Determine the (X, Y) coordinate at the center of the cell enclosing the given text.  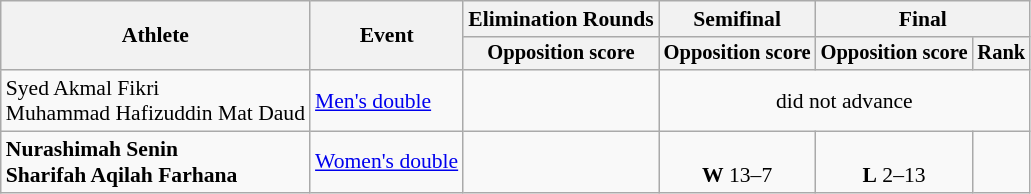
Nurashimah SeninSharifah Aqilah Farhana (156, 162)
Athlete (156, 36)
Men's double (386, 100)
Women's double (386, 162)
L 2–13 (894, 162)
Rank (1001, 54)
did not advance (844, 100)
Final (923, 19)
Elimination Rounds (560, 19)
Event (386, 36)
W 13–7 (738, 162)
Syed Akmal FikriMuhammad Hafizuddin Mat Daud (156, 100)
Semifinal (738, 19)
